Extract the (X, Y) coordinate from the center of the cell holding the provided text.  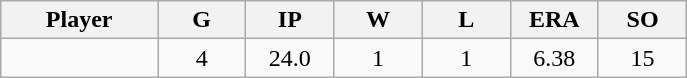
24.0 (290, 58)
ERA (554, 20)
6.38 (554, 58)
Player (80, 20)
G (202, 20)
15 (642, 58)
W (378, 20)
4 (202, 58)
SO (642, 20)
L (466, 20)
IP (290, 20)
